Identify which cell holds the provided text, then report its (X, Y) central coordinate. 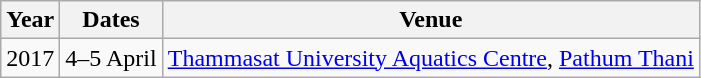
2017 (30, 58)
Venue (430, 20)
Dates (111, 20)
Thammasat University Aquatics Centre, Pathum Thani (430, 58)
Year (30, 20)
4–5 April (111, 58)
